From the cell containing the given text, extract its center point as (X, Y) coordinate. 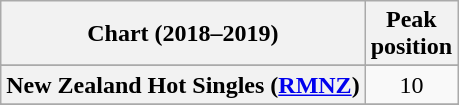
New Zealand Hot Singles (RMNZ) (183, 85)
Chart (2018–2019) (183, 34)
Peakposition (411, 34)
10 (411, 85)
